Output the (x, y) coordinate of the center of the cell containing the given text.  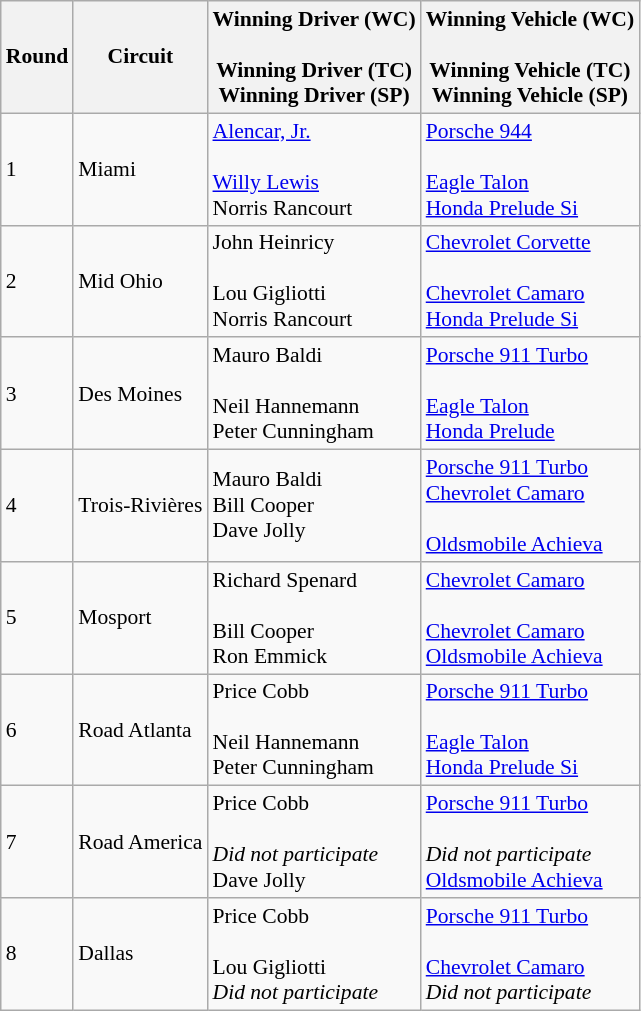
7 (38, 842)
Porsche 911 TurboEagle Talon Honda Prelude (530, 394)
1 (38, 169)
6 (38, 730)
Des Moines (140, 394)
Dallas (140, 954)
2 (38, 281)
8 (38, 954)
Porsche 911 TurboChevrolet CamaroOldsmobile Achieva (530, 506)
Price CobbNeil Hannemann Peter Cunningham (314, 730)
Price CobbDid not participate Dave Jolly (314, 842)
John HeinricyLou Gigliotti Norris Rancourt (314, 281)
Trois-Rivières (140, 506)
5 (38, 618)
Porsche 911 TurboDid not participate Oldsmobile Achieva (530, 842)
Price CobbLou Gigliotti Did not participate (314, 954)
Road America (140, 842)
Circuit (140, 57)
Chevrolet CamaroChevrolet Camaro Oldsmobile Achieva (530, 618)
Winning Driver (WC)Winning Driver (TC) Winning Driver (SP) (314, 57)
Winning Vehicle (WC)Winning Vehicle (TC) Winning Vehicle (SP) (530, 57)
Mauro BaldiNeil Hannemann Peter Cunningham (314, 394)
Porsche 944Eagle Talon Honda Prelude Si (530, 169)
Road Atlanta (140, 730)
Porsche 911 TurboChevrolet Camaro Did not participate (530, 954)
Mosport (140, 618)
Mid Ohio (140, 281)
Porsche 911 TurboEagle Talon Honda Prelude Si (530, 730)
Mauro Baldi Bill CooperDave Jolly (314, 506)
Chevrolet CorvetteChevrolet Camaro Honda Prelude Si (530, 281)
Alencar, Jr.Willy Lewis Norris Rancourt (314, 169)
4 (38, 506)
Miami (140, 169)
3 (38, 394)
Round (38, 57)
Richard Spenard Bill Cooper Ron Emmick (314, 618)
